Determine the (x, y) coordinate at the center of the cell enclosing the given text.  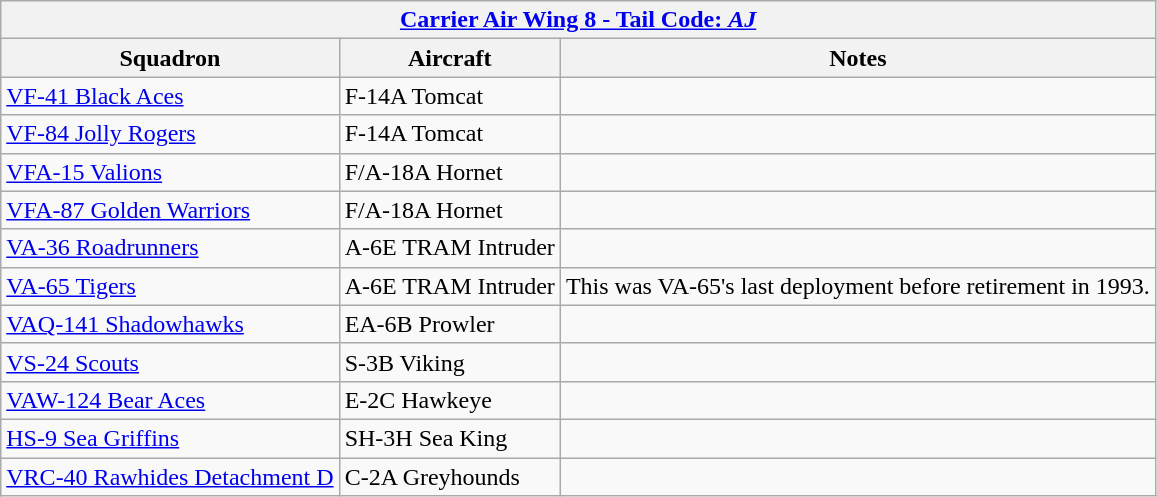
VRC-40 Rawhides Detachment D (170, 477)
C-2A Greyhounds (450, 477)
VA-65 Tigers (170, 286)
EA-6B Prowler (450, 324)
Carrier Air Wing 8 - Tail Code: AJ (578, 20)
VA-36 Roadrunners (170, 248)
VAW-124 Bear Aces (170, 400)
HS-9 Sea Griffins (170, 438)
VF-41 Black Aces (170, 96)
Notes (858, 58)
SH-3H Sea King (450, 438)
VFA-87 Golden Warriors (170, 210)
VFA-15 Valions (170, 172)
Squadron (170, 58)
E-2C Hawkeye (450, 400)
VS-24 Scouts (170, 362)
This was VA-65's last deployment before retirement in 1993. (858, 286)
VAQ-141 Shadowhawks (170, 324)
S-3B Viking (450, 362)
Aircraft (450, 58)
VF-84 Jolly Rogers (170, 134)
